Detect which cell encompasses the target text, then output its [x, y] center coordinate. 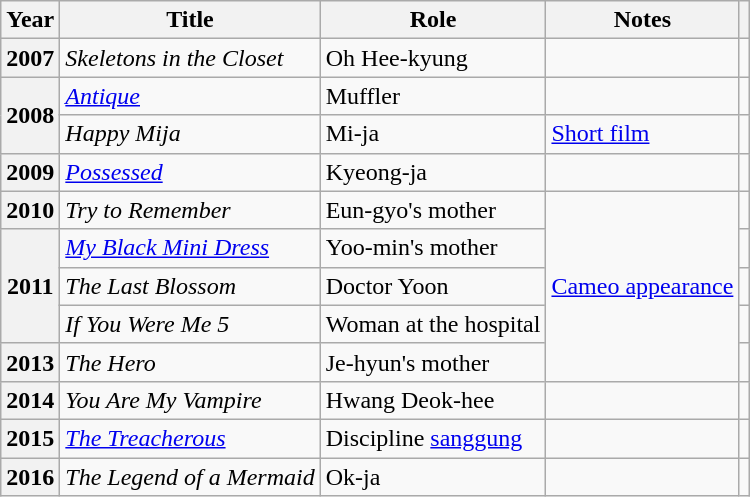
The Hero [190, 362]
Yoo-min's mother [433, 248]
2008 [30, 115]
Cameo appearance [642, 286]
Mi-ja [433, 134]
Try to Remember [190, 210]
Year [30, 20]
Woman at the hospital [433, 324]
If You Were Me 5 [190, 324]
Short film [642, 134]
Je-hyun's mother [433, 362]
2014 [30, 400]
The Legend of a Mermaid [190, 477]
2011 [30, 286]
Possessed [190, 172]
2007 [30, 58]
Discipline sanggung [433, 438]
Doctor Yoon [433, 286]
The Treacherous [190, 438]
Role [433, 20]
Skeletons in the Closet [190, 58]
Antique [190, 96]
Muffler [433, 96]
Kyeong-ja [433, 172]
Eun-gyo's mother [433, 210]
My Black Mini Dress [190, 248]
Ok-ja [433, 477]
2009 [30, 172]
Happy Mija [190, 134]
The Last Blossom [190, 286]
2013 [30, 362]
Title [190, 20]
You Are My Vampire [190, 400]
2010 [30, 210]
Notes [642, 20]
Oh Hee-kyung [433, 58]
2015 [30, 438]
Hwang Deok-hee [433, 400]
2016 [30, 477]
